Capture the cell that displays the provided text and extract its (x, y) central coordinate. 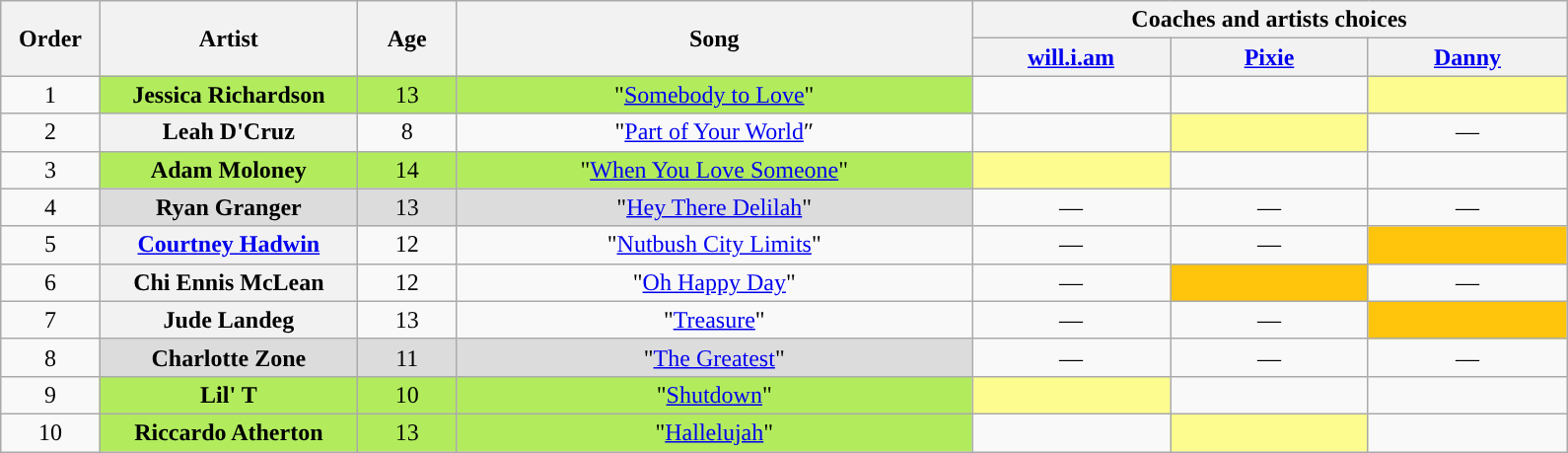
"When You Love Someone" (714, 170)
3 (50, 170)
Order (50, 38)
Ryan Granger (229, 207)
"Nutbush City Limits" (714, 245)
Coaches and artists choices (1270, 20)
11 (406, 357)
14 (406, 170)
"Oh Happy Day" (714, 282)
Pixie (1268, 57)
4 (50, 207)
5 (50, 245)
"Hey There Delilah" (714, 207)
"Shutdown" (714, 395)
"Treasure" (714, 320)
Age (406, 38)
Leah D'Cruz (229, 132)
Chi Ennis McLean (229, 282)
Charlotte Zone (229, 357)
1 (50, 95)
6 (50, 282)
Jude Landeg (229, 320)
Riccardo Atherton (229, 432)
Lil' T (229, 395)
Danny (1467, 57)
"Part of Your World″ (714, 132)
Artist (229, 38)
will.i.am (1071, 57)
Song (714, 38)
"Somebody to Love" (714, 95)
Jessica Richardson (229, 95)
Courtney Hadwin (229, 245)
"Hallelujah" (714, 432)
"The Greatest" (714, 357)
2 (50, 132)
9 (50, 395)
Adam Moloney (229, 170)
7 (50, 320)
